Identify which cell holds the provided text, then report its (x, y) central coordinate. 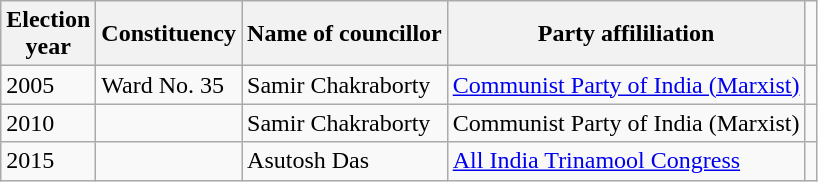
Constituency (169, 34)
Ward No. 35 (169, 85)
Party affililiation (626, 34)
Name of councillor (345, 34)
All India Trinamool Congress (626, 161)
Asutosh Das (345, 161)
2005 (48, 85)
2010 (48, 123)
2015 (48, 161)
Election year (48, 34)
